From the cell containing the given text, extract its center point as (x, y) coordinate. 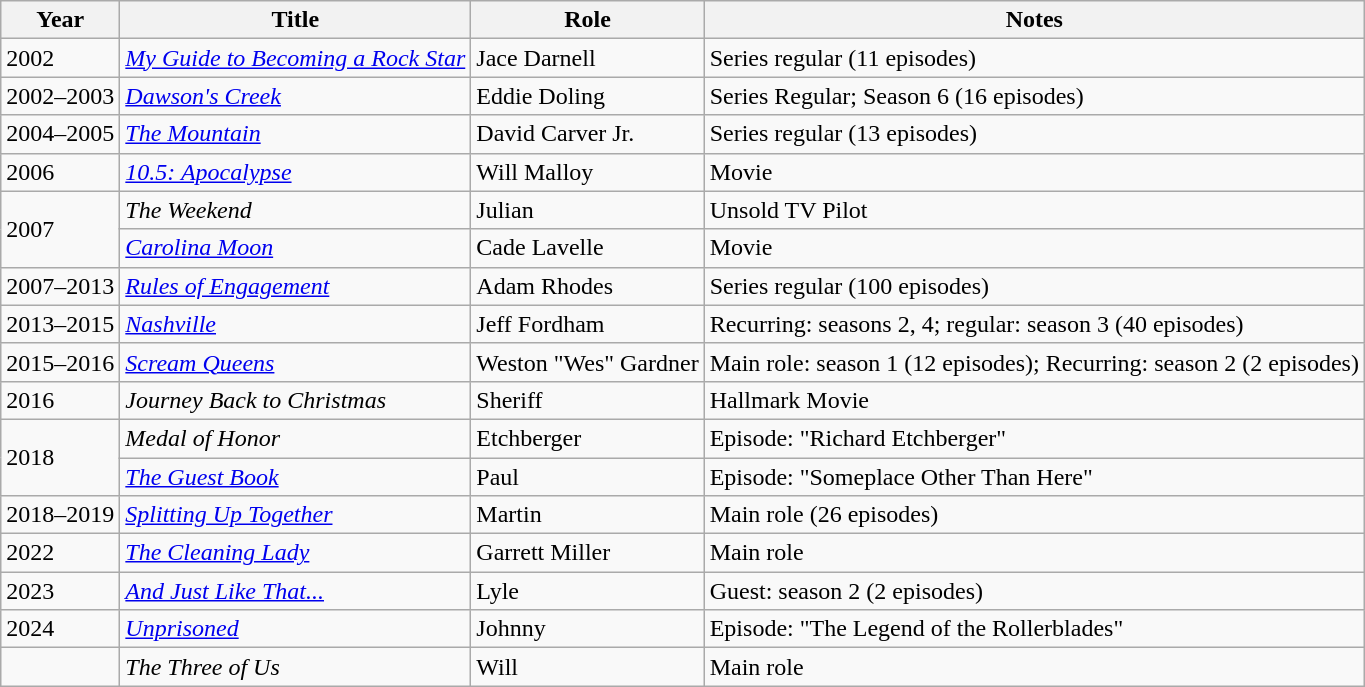
Series regular (13 episodes) (1034, 134)
Title (296, 20)
Notes (1034, 20)
2006 (60, 172)
10.5: Apocalypse (296, 172)
The Three of Us (296, 667)
2004–2005 (60, 134)
Paul (588, 477)
Episode: "Someplace Other Than Here" (1034, 477)
Etchberger (588, 438)
2018–2019 (60, 515)
Series Regular; Season 6 (16 episodes) (1034, 96)
Nashville (296, 324)
Main role: season 1 (12 episodes); Recurring: season 2 (2 episodes) (1034, 362)
2013–2015 (60, 324)
The Mountain (296, 134)
Hallmark Movie (1034, 400)
Scream Queens (296, 362)
My Guide to Becoming a Rock Star (296, 58)
Journey Back to Christmas (296, 400)
2007–2013 (60, 286)
2007 (60, 229)
2015–2016 (60, 362)
Martin (588, 515)
Sheriff (588, 400)
Episode: "Richard Etchberger" (1034, 438)
The Weekend (296, 210)
Episode: "The Legend of the Rollerblades" (1034, 629)
Weston "Wes" Gardner (588, 362)
Medal of Honor (296, 438)
2022 (60, 553)
Julian (588, 210)
Unprisoned (296, 629)
2024 (60, 629)
Cade Lavelle (588, 248)
Series regular (100 episodes) (1034, 286)
2018 (60, 457)
Year (60, 20)
2002–2003 (60, 96)
The Cleaning Lady (296, 553)
Unsold TV Pilot (1034, 210)
Main role (26 episodes) (1034, 515)
David Carver Jr. (588, 134)
Series regular (11 episodes) (1034, 58)
Garrett Miller (588, 553)
Rules of Engagement (296, 286)
Dawson's Creek (296, 96)
2016 (60, 400)
Jace Darnell (588, 58)
Will (588, 667)
Carolina Moon (296, 248)
2002 (60, 58)
Eddie Doling (588, 96)
Adam Rhodes (588, 286)
Recurring: seasons 2, 4; regular: season 3 (40 episodes) (1034, 324)
The Guest Book (296, 477)
Johnny (588, 629)
Role (588, 20)
And Just Like That... (296, 591)
Will Malloy (588, 172)
Lyle (588, 591)
2023 (60, 591)
Splitting Up Together (296, 515)
Guest: season 2 (2 episodes) (1034, 591)
Jeff Fordham (588, 324)
